Determine the (x, y) coordinate at the center of the cell enclosing the given text.  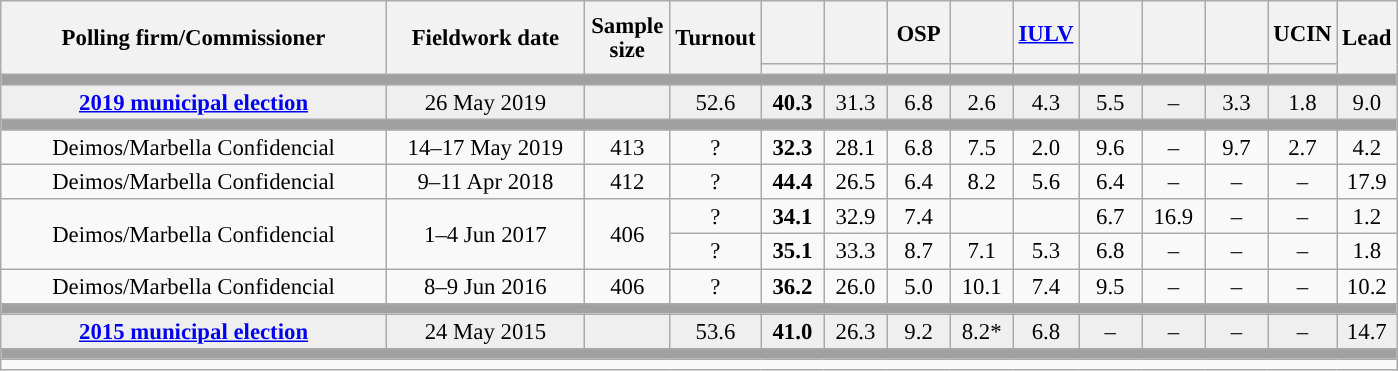
UCIN (1302, 32)
413 (627, 148)
40.3 (792, 102)
8.2* (982, 332)
9.6 (1110, 148)
9.7 (1236, 148)
Lead (1367, 38)
31.3 (856, 102)
9–11 Apr 2018 (485, 182)
34.1 (792, 218)
8.2 (982, 182)
IULV (1046, 32)
9.0 (1367, 102)
35.1 (792, 252)
26.3 (856, 332)
36.2 (792, 286)
9.5 (1110, 286)
1–4 Jun 2017 (485, 234)
41.0 (792, 332)
53.6 (716, 332)
8–9 Jun 2016 (485, 286)
32.3 (792, 148)
5.3 (1046, 252)
10.1 (982, 286)
16.9 (1174, 218)
32.9 (856, 218)
412 (627, 182)
2.0 (1046, 148)
1.2 (1367, 218)
5.5 (1110, 102)
Turnout (716, 38)
9.2 (918, 332)
26 May 2019 (485, 102)
24 May 2015 (485, 332)
5.0 (918, 286)
44.4 (792, 182)
7.5 (982, 148)
2015 municipal election (194, 332)
4.3 (1046, 102)
26.0 (856, 286)
33.3 (856, 252)
28.1 (856, 148)
2.6 (982, 102)
2.7 (1302, 148)
52.6 (716, 102)
Sample size (627, 38)
OSP (918, 32)
14–17 May 2019 (485, 148)
Polling firm/Commissioner (194, 38)
10.2 (1367, 286)
6.7 (1110, 218)
2019 municipal election (194, 102)
3.3 (1236, 102)
26.5 (856, 182)
8.7 (918, 252)
5.6 (1046, 182)
17.9 (1367, 182)
Fieldwork date (485, 38)
4.2 (1367, 148)
14.7 (1367, 332)
7.1 (982, 252)
